Identify which cell holds the provided text, then report its (X, Y) central coordinate. 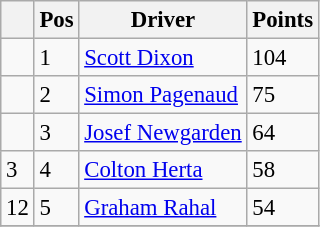
Points (282, 20)
1 (56, 58)
Driver (163, 20)
104 (282, 58)
Simon Pagenaud (163, 95)
Scott Dixon (163, 58)
58 (282, 170)
75 (282, 95)
64 (282, 133)
5 (56, 208)
Colton Herta (163, 170)
54 (282, 208)
Graham Rahal (163, 208)
12 (18, 208)
2 (56, 95)
Josef Newgarden (163, 133)
4 (56, 170)
Pos (56, 20)
